Provide the (x, y) coordinate of the cell's center where the given text is located.  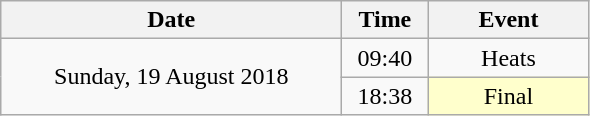
Sunday, 19 August 2018 (172, 77)
Final (508, 96)
09:40 (385, 58)
Date (172, 20)
Time (385, 20)
Heats (508, 58)
18:38 (385, 96)
Event (508, 20)
